Determine the (x, y) coordinate at the center of the cell enclosing the given text.  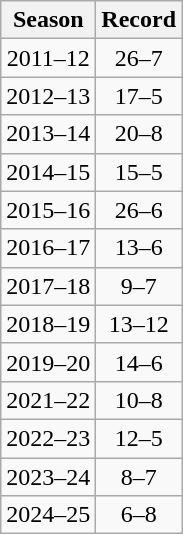
6–8 (139, 515)
12–5 (139, 438)
17–5 (139, 96)
20–8 (139, 134)
2016–17 (48, 248)
2023–24 (48, 477)
13–12 (139, 324)
Season (48, 20)
2022–23 (48, 438)
2013–14 (48, 134)
2018–19 (48, 324)
8–7 (139, 477)
14–6 (139, 362)
9–7 (139, 286)
2015–16 (48, 210)
2011–12 (48, 58)
Record (139, 20)
2017–18 (48, 286)
26–6 (139, 210)
15–5 (139, 172)
2019–20 (48, 362)
10–8 (139, 400)
2014–15 (48, 172)
2024–25 (48, 515)
2012–13 (48, 96)
13–6 (139, 248)
26–7 (139, 58)
2021–22 (48, 400)
